Return [X, Y] of the center of cell containing provided text 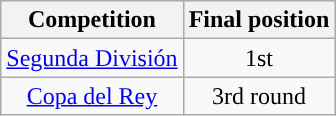
Copa del Rey [92, 96]
3rd round [259, 96]
Competition [92, 20]
1st [259, 58]
Segunda División [92, 58]
Final position [259, 20]
